Scan for the cell matching the given text and deliver its [x, y] coordinate at center. 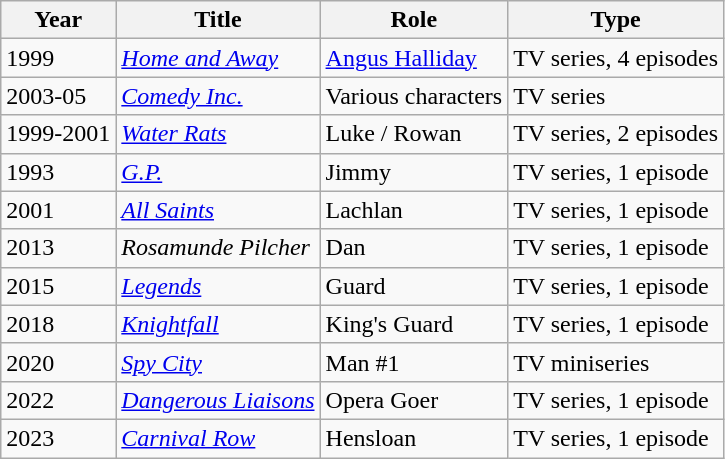
Type [616, 20]
Home and Away [218, 58]
Jimmy [414, 172]
2020 [58, 362]
2013 [58, 248]
Luke / Rowan [414, 134]
Role [414, 20]
G.P. [218, 172]
Year [58, 20]
TV miniseries [616, 362]
TV series [616, 96]
Water Rats [218, 134]
Carnival Row [218, 438]
Dan [414, 248]
Guard [414, 286]
2015 [58, 286]
Various characters [414, 96]
Rosamunde Pilcher [218, 248]
TV series, 2 episodes [616, 134]
TV series, 4 episodes [616, 58]
Dangerous Liaisons [218, 400]
1999-2001 [58, 134]
2023 [58, 438]
Comedy Inc. [218, 96]
Title [218, 20]
Legends [218, 286]
2018 [58, 324]
2022 [58, 400]
1993 [58, 172]
Hensloan [414, 438]
King's Guard [414, 324]
2003-05 [58, 96]
Spy City [218, 362]
Angus Halliday [414, 58]
All Saints [218, 210]
Lachlan [414, 210]
1999 [58, 58]
2001 [58, 210]
Knightfall [218, 324]
Opera Goer [414, 400]
Man #1 [414, 362]
